Return the (X, Y) coordinate for the center point of the cell that contains the specified text.  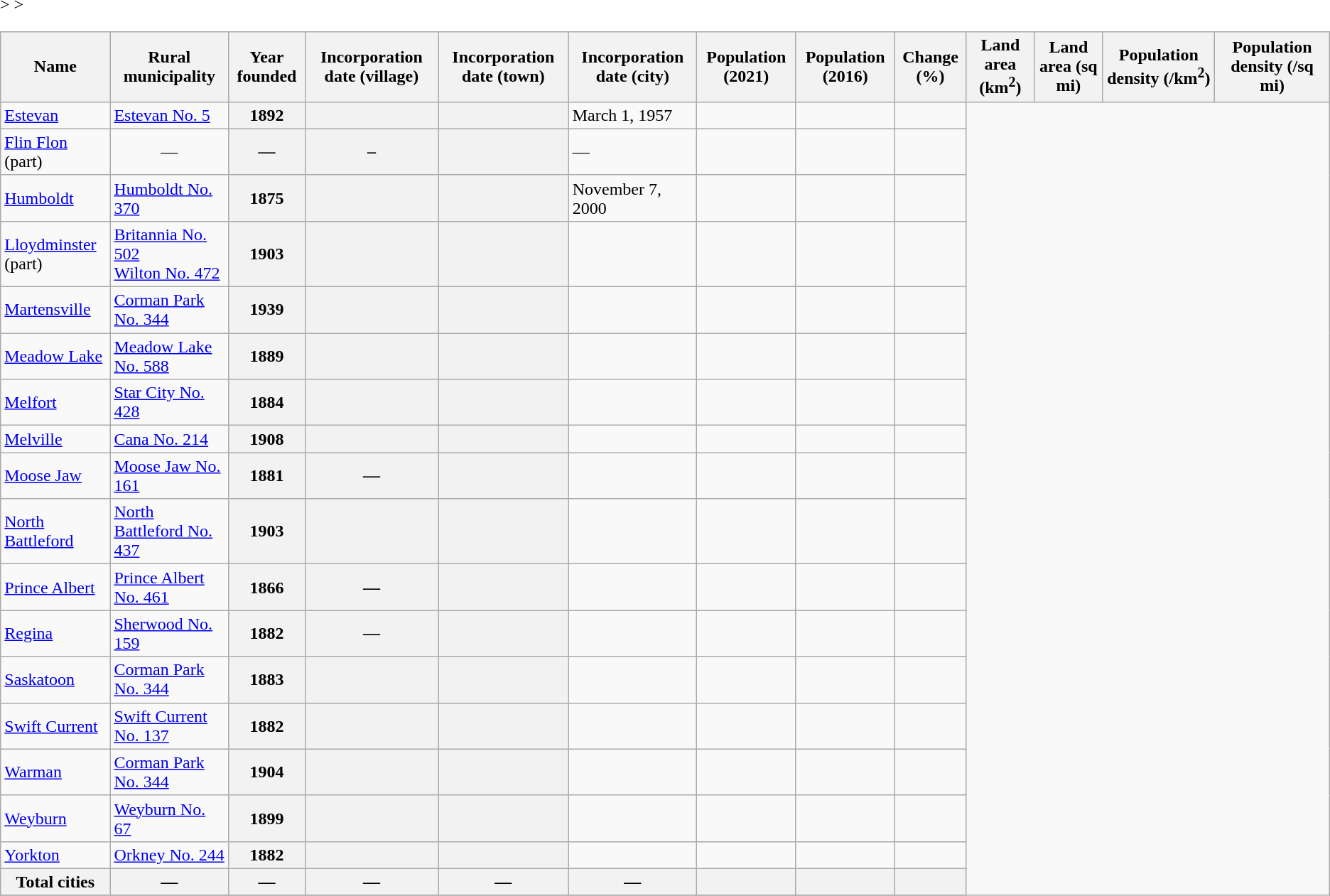
Year founded (267, 67)
Population density (/sq mi) (1272, 67)
Sherwood No. 159 (169, 634)
1899 (267, 819)
Change (%) (930, 67)
Prince Albert No. 461 (169, 587)
1875 (267, 198)
Martensville (55, 310)
March 1, 1957 (632, 115)
Britannia No. 502Wilton No. 472 (169, 254)
Estevan No. 5 (169, 115)
1884 (267, 402)
Rural municipality (169, 67)
Moose Jaw (55, 476)
1939 (267, 310)
Incorporation date (town) (504, 67)
Population (2021) (746, 67)
– (371, 152)
Population (2016) (845, 67)
November 7, 2000 (632, 198)
Population density (/km2) (1159, 67)
Total cities (55, 882)
Moose Jaw No. 161 (169, 476)
Swift Current (55, 726)
1892 (267, 115)
Saskatoon (55, 679)
Land area (sq mi) (1069, 67)
Melville (55, 439)
Humboldt No. 370 (169, 198)
Regina (55, 634)
1908 (267, 439)
Yorkton (55, 855)
Swift Current No. 137 (169, 726)
1881 (267, 476)
Weyburn No. 67 (169, 819)
Cana No. 214 (169, 439)
Estevan (55, 115)
Warman (55, 772)
1866 (267, 587)
Lloydminster (part) (55, 254)
Meadow Lake (55, 357)
1889 (267, 357)
Humboldt (55, 198)
Flin Flon (part) (55, 152)
1904 (267, 772)
Incorporation date (village) (371, 67)
Land area (km2) (1000, 67)
Prince Albert (55, 587)
Melfort (55, 402)
Star City No. 428 (169, 402)
Name (55, 67)
North Battleford No. 437 (169, 531)
Incorporation date (city) (632, 67)
1883 (267, 679)
Orkney No. 244 (169, 855)
Weyburn (55, 819)
North Battleford (55, 531)
Meadow Lake No. 588 (169, 357)
